Provide the [x, y] coordinate of the cell's center where the given text is located.  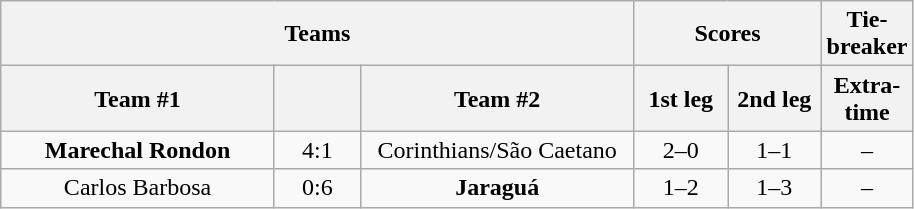
Jaraguá [497, 188]
4:1 [317, 150]
Extra-time [867, 98]
Marechal Rondon [138, 150]
1st leg [681, 98]
Corinthians/São Caetano [497, 150]
Team #2 [497, 98]
Carlos Barbosa [138, 188]
2–0 [681, 150]
1–3 [775, 188]
Teams [318, 34]
Scores [728, 34]
0:6 [317, 188]
1–2 [681, 188]
Tie-breaker [867, 34]
2nd leg [775, 98]
Team #1 [138, 98]
1–1 [775, 150]
